Provide the [x, y] coordinate of the cell's center where the given text is located.  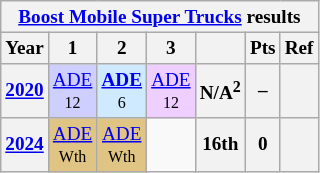
– [262, 91]
1 [72, 48]
Boost Mobile Super Trucks results [160, 17]
2020 [25, 91]
2024 [25, 145]
Pts [262, 48]
2 [122, 48]
Ref [299, 48]
16th [220, 145]
0 [262, 145]
ADE6 [122, 91]
N/A2 [220, 91]
Year [25, 48]
3 [172, 48]
